For the text-containing cell, return its midpoint in [x, y] coordinate format. 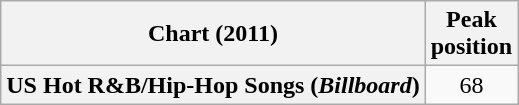
Chart (2011) [213, 34]
US Hot R&B/Hip-Hop Songs (Billboard) [213, 85]
Peakposition [471, 34]
68 [471, 85]
